Detect which cell encompasses the target text, then output its (x, y) center coordinate. 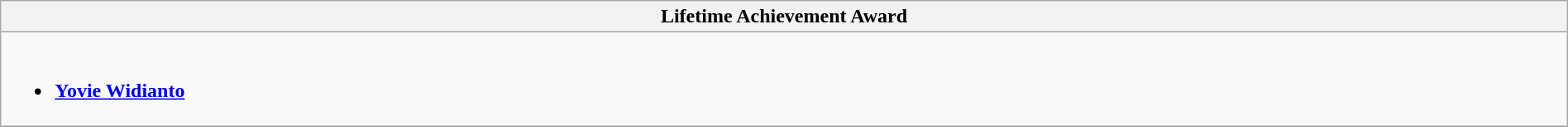
Yovie Widianto (784, 80)
Lifetime Achievement Award (784, 17)
